Search for the cell housing the specified text and yield its (X, Y) center coordinate. 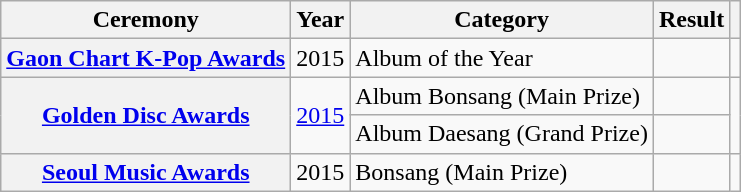
Album Daesang (Grand Prize) (502, 134)
Gaon Chart K-Pop Awards (146, 58)
Seoul Music Awards (146, 172)
Ceremony (146, 20)
Year (320, 20)
Bonsang (Main Prize) (502, 172)
Golden Disc Awards (146, 115)
Category (502, 20)
Album of the Year (502, 58)
Album Bonsang (Main Prize) (502, 96)
Result (691, 20)
